Scan for the cell matching the given text and deliver its [x, y] coordinate at center. 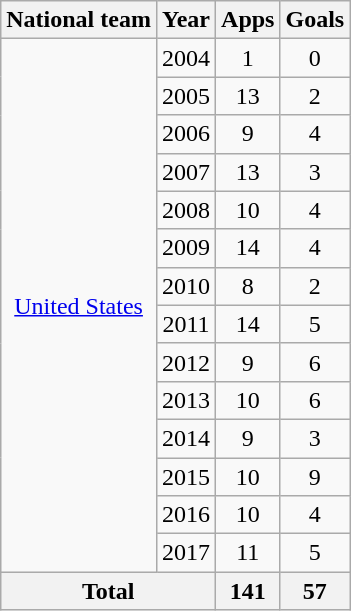
57 [315, 591]
2007 [186, 172]
United States [79, 306]
National team [79, 20]
8 [248, 286]
2005 [186, 96]
2006 [186, 134]
2017 [186, 553]
Year [186, 20]
141 [248, 591]
2008 [186, 210]
2015 [186, 477]
2011 [186, 324]
2009 [186, 248]
2013 [186, 400]
Total [108, 591]
11 [248, 553]
1 [248, 58]
2012 [186, 362]
0 [315, 58]
Apps [248, 20]
2010 [186, 286]
2016 [186, 515]
2004 [186, 58]
Goals [315, 20]
2014 [186, 438]
